Detect which cell encompasses the target text, then output its [X, Y] center coordinate. 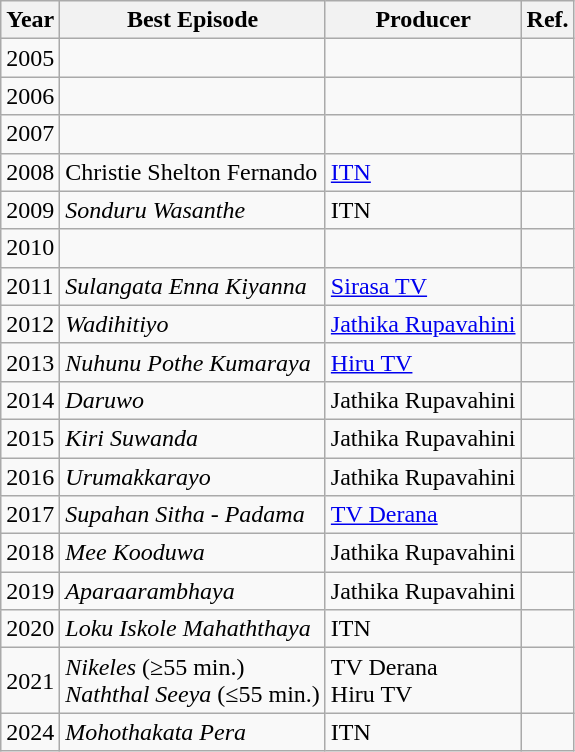
Urumakkarayo [193, 477]
2010 [30, 248]
Sirasa TV [423, 286]
Christie Shelton Fernando [193, 172]
2009 [30, 210]
TV Derana [423, 515]
TV DeranaHiru TV [423, 680]
Loku Iskole Mahaththaya [193, 629]
2021 [30, 680]
2016 [30, 477]
Mohothakata Pera [193, 732]
2018 [30, 553]
Ref. [548, 20]
Best Episode [193, 20]
2008 [30, 172]
Year [30, 20]
2013 [30, 362]
2006 [30, 96]
2020 [30, 629]
Producer [423, 20]
2024 [30, 732]
2005 [30, 58]
2015 [30, 438]
Nuhunu Pothe Kumaraya [193, 362]
Sulangata Enna Kiyanna [193, 286]
2019 [30, 591]
2012 [30, 324]
Mee Kooduwa [193, 553]
Sonduru Wasanthe [193, 210]
2007 [30, 134]
Nikeles (≥55 min.) Naththal Seeya (≤55 min.) [193, 680]
Hiru TV [423, 362]
2011 [30, 286]
Kiri Suwanda [193, 438]
Aparaarambhaya [193, 591]
Daruwo [193, 400]
Wadihitiyo [193, 324]
Supahan Sitha - Padama [193, 515]
2014 [30, 400]
2017 [30, 515]
